Output the [X, Y] coordinate of the center of the cell containing the given text.  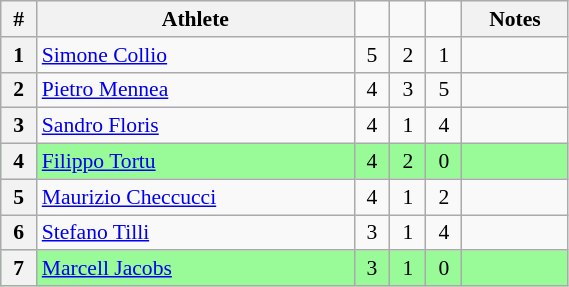
7 [19, 269]
Notes [515, 19]
Pietro Mennea [196, 90]
Marcell Jacobs [196, 269]
Filippo Tortu [196, 162]
Maurizio Checcucci [196, 197]
Sandro Floris [196, 126]
Simone Collio [196, 55]
# [19, 19]
Stefano Tilli [196, 233]
6 [19, 233]
Athlete [196, 19]
